Extract the [X, Y] coordinate from the center of the cell holding the provided text.  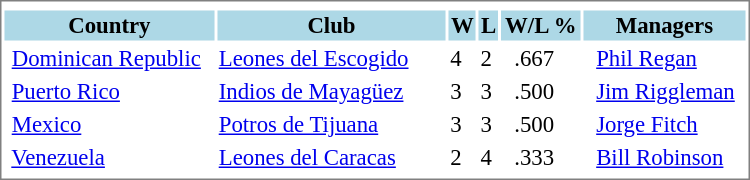
Bill Robinson [664, 157]
Potros de Tijuana [331, 125]
W/L % [540, 25]
Phil Regan [664, 59]
Club [331, 25]
Jim Riggleman [664, 91]
Venezuela [109, 157]
Indios de Mayagüez [331, 91]
.667 [540, 59]
Mexico [109, 125]
Country [109, 25]
Jorge Fitch [664, 125]
Leones del Escogido [331, 59]
Puerto Rico [109, 91]
Managers [664, 25]
.333 [540, 157]
L [488, 25]
W [462, 25]
Dominican Republic [109, 59]
Leones del Caracas [331, 157]
